Find where the given text appears and provide that cell's center as (x, y) coordinate. 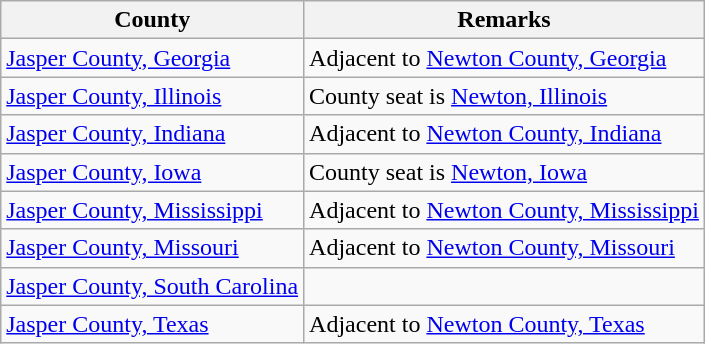
Jasper County, Georgia (152, 58)
County seat is Newton, Illinois (504, 96)
Adjacent to Newton County, Georgia (504, 58)
Adjacent to Newton County, Texas (504, 324)
Jasper County, Illinois (152, 96)
Remarks (504, 20)
Adjacent to Newton County, Indiana (504, 134)
Jasper County, Iowa (152, 172)
County (152, 20)
Jasper County, Missouri (152, 248)
County seat is Newton, Iowa (504, 172)
Jasper County, South Carolina (152, 286)
Jasper County, Indiana (152, 134)
Adjacent to Newton County, Mississippi (504, 210)
Jasper County, Texas (152, 324)
Adjacent to Newton County, Missouri (504, 248)
Jasper County, Mississippi (152, 210)
